Identify which cell holds the provided text, then report its (x, y) central coordinate. 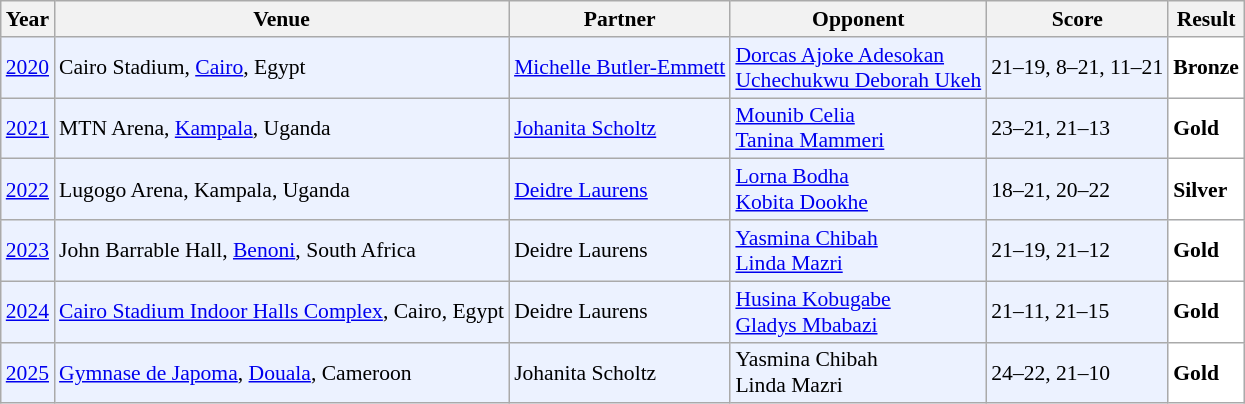
21–19, 8–21, 11–21 (1077, 68)
Dorcas Ajoke Adesokan Uchechukwu Deborah Ukeh (858, 68)
2022 (28, 190)
Cairo Stadium, Cairo, Egypt (282, 68)
Score (1077, 19)
18–21, 20–22 (1077, 190)
Michelle Butler-Emmett (620, 68)
Gymnase de Japoma, Douala, Cameroon (282, 372)
Partner (620, 19)
21–19, 21–12 (1077, 250)
Lorna Bodha Kobita Dookhe (858, 190)
21–11, 21–15 (1077, 312)
2021 (28, 128)
Mounib Celia Tanina Mammeri (858, 128)
Silver (1206, 190)
John Barrable Hall, Benoni, South Africa (282, 250)
2020 (28, 68)
Cairo Stadium Indoor Halls Complex, Cairo, Egypt (282, 312)
Opponent (858, 19)
2025 (28, 372)
2023 (28, 250)
MTN Arena, Kampala, Uganda (282, 128)
Husina Kobugabe Gladys Mbabazi (858, 312)
24–22, 21–10 (1077, 372)
Lugogo Arena, Kampala, Uganda (282, 190)
23–21, 21–13 (1077, 128)
Result (1206, 19)
2024 (28, 312)
Bronze (1206, 68)
Venue (282, 19)
Year (28, 19)
